Capture the cell that displays the provided text and extract its (x, y) central coordinate. 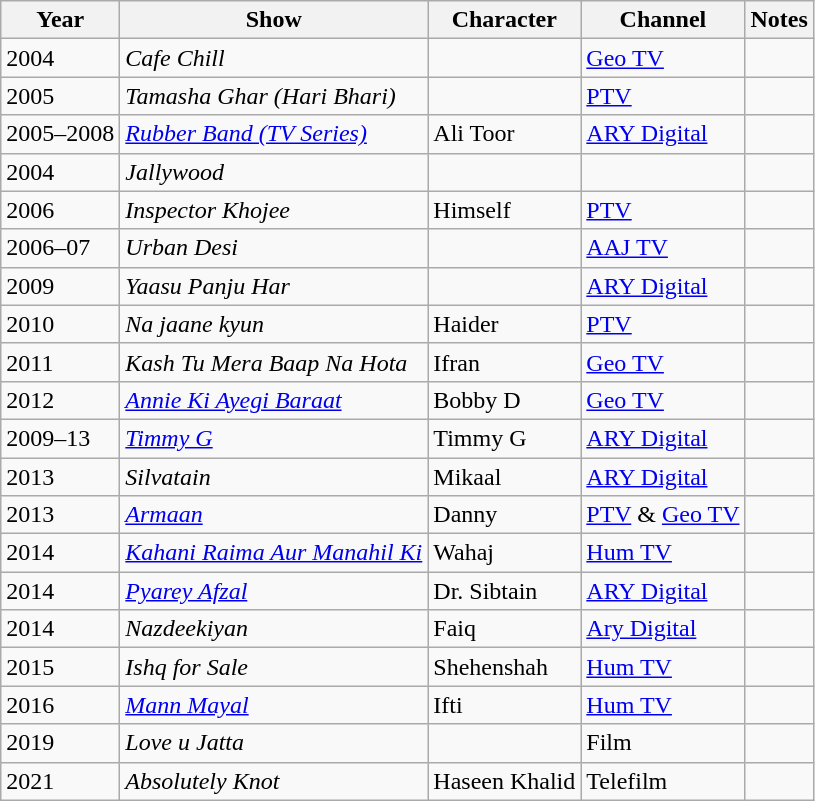
Armaan (274, 515)
Mikaal (504, 477)
Rubber Band (TV Series) (274, 134)
2005 (60, 96)
Character (504, 20)
Haseen Khalid (504, 781)
2012 (60, 400)
2005–2008 (60, 134)
Dr. Sibtain (504, 591)
2009–13 (60, 438)
AAJ TV (663, 248)
Cafe Chill (274, 58)
2021 (60, 781)
2010 (60, 324)
Jallywood (274, 172)
Danny (504, 515)
Haider (504, 324)
Ary Digital (663, 629)
Silvatain (274, 477)
Kash Tu Mera Baap Na Hota (274, 362)
Ishq for Sale (274, 667)
Shehenshah (504, 667)
Ali Toor (504, 134)
Tamasha Ghar (Hari Bhari) (274, 96)
Film (663, 743)
Love u Jatta (274, 743)
Urban Desi (274, 248)
Ifti (504, 705)
Na jaane kyun (274, 324)
2015 (60, 667)
2006 (60, 210)
2019 (60, 743)
2011 (60, 362)
Annie Ki Ayegi Baraat (274, 400)
Pyarey Afzal (274, 591)
2006–07 (60, 248)
Year (60, 20)
Ifran (504, 362)
Channel (663, 20)
Himself (504, 210)
Faiq (504, 629)
Yaasu Panju Har (274, 286)
2009 (60, 286)
Telefilm (663, 781)
Nazdeekiyan (274, 629)
Absolutely Knot (274, 781)
Show (274, 20)
Bobby D (504, 400)
Kahani Raima Aur Manahil Ki (274, 553)
Notes (779, 20)
Mann Mayal (274, 705)
PTV & Geo TV (663, 515)
Wahaj (504, 553)
Inspector Khojee (274, 210)
2016 (60, 705)
